Return the (X, Y) coordinate for the center point of the cell that contains the specified text.  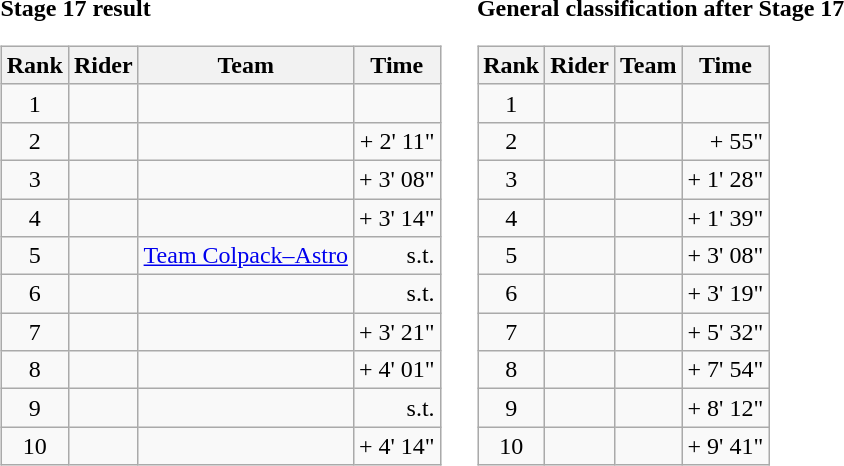
+ 4' 01" (396, 370)
+ 3' 14" (396, 217)
+ 2' 11" (396, 141)
+ 9' 41" (726, 446)
+ 1' 39" (726, 217)
+ 3' 19" (726, 294)
Team Colpack–Astro (246, 256)
+ 8' 12" (726, 408)
+ 1' 28" (726, 179)
+ 7' 54" (726, 370)
+ 4' 14" (396, 446)
+ 55" (726, 141)
+ 3' 21" (396, 332)
+ 5' 32" (726, 332)
